Search for the cell housing the specified text and yield its (x, y) center coordinate. 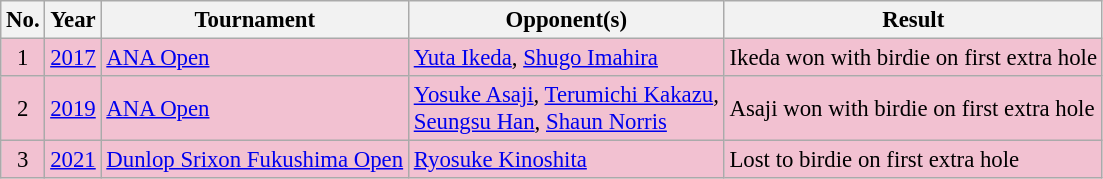
Dunlop Srixon Fukushima Open (254, 160)
Asaji won with birdie on first extra hole (913, 108)
3 (23, 160)
2017 (73, 58)
Tournament (254, 20)
Year (73, 20)
1 (23, 58)
Ikeda won with birdie on first extra hole (913, 58)
2019 (73, 108)
Opponent(s) (566, 20)
Yuta Ikeda, Shugo Imahira (566, 58)
Yosuke Asaji, Terumichi Kakazu, Seungsu Han, Shaun Norris (566, 108)
No. (23, 20)
Ryosuke Kinoshita (566, 160)
Lost to birdie on first extra hole (913, 160)
2021 (73, 160)
Result (913, 20)
2 (23, 108)
